Search for the cell housing the specified text and yield its [x, y] center coordinate. 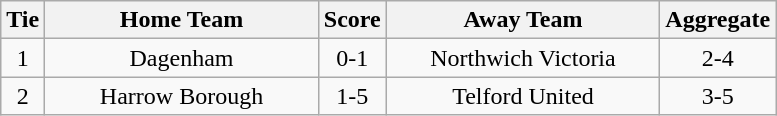
Harrow Borough [182, 96]
Aggregate [718, 20]
Northwich Victoria [523, 58]
Score [352, 20]
2-4 [718, 58]
Home Team [182, 20]
0-1 [352, 58]
2 [23, 96]
Away Team [523, 20]
Tie [23, 20]
Telford United [523, 96]
3-5 [718, 96]
1-5 [352, 96]
Dagenham [182, 58]
1 [23, 58]
